Locate the cell with the specified text and output its (x, y) center coordinate. 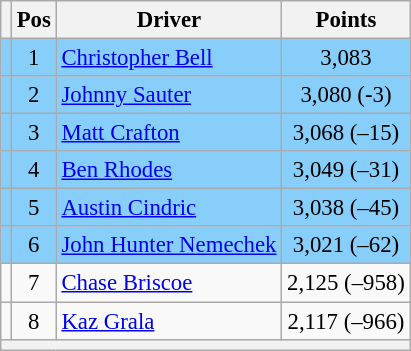
2,125 (–958) (346, 283)
Christopher Bell (169, 58)
2 (34, 95)
Austin Cindric (169, 208)
3,038 (–45) (346, 208)
John Hunter Nemechek (169, 245)
2,117 (–966) (346, 321)
3,049 (–31) (346, 170)
8 (34, 321)
3,083 (346, 58)
4 (34, 170)
5 (34, 208)
Pos (34, 20)
3 (34, 133)
Driver (169, 20)
3,080 (-3) (346, 95)
Ben Rhodes (169, 170)
7 (34, 283)
6 (34, 245)
Matt Crafton (169, 133)
3,021 (–62) (346, 245)
Chase Briscoe (169, 283)
1 (34, 58)
Points (346, 20)
Kaz Grala (169, 321)
3,068 (–15) (346, 133)
Johnny Sauter (169, 95)
